Provide the (X, Y) coordinate of the cell's center where the given text is located.  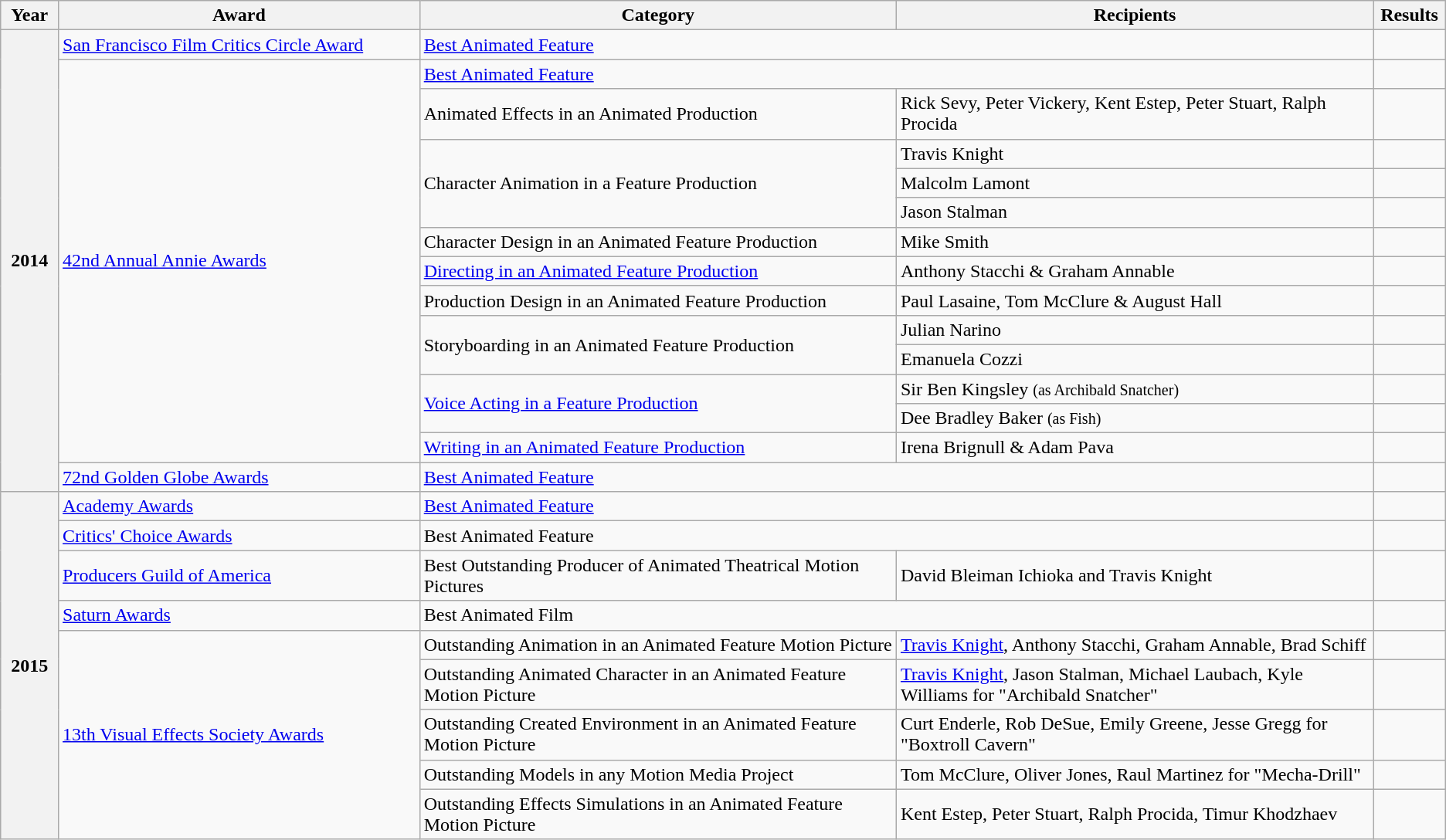
San Francisco Film Critics Circle Award (239, 45)
Anthony Stacchi & Graham Annable (1134, 271)
Results (1410, 15)
Character Animation in a Feature Production (658, 183)
Production Design in an Animated Feature Production (658, 300)
Tom McClure, Oliver Jones, Raul Martinez for "Mecha-Drill" (1134, 774)
Outstanding Effects Simulations in an Animated Feature Motion Picture (658, 814)
Critics' Choice Awards (239, 536)
2014 (29, 261)
Voice Acting in a Feature Production (658, 403)
Year (29, 15)
Rick Sevy, Peter Vickery, Kent Estep, Peter Stuart, Ralph Procida (1134, 114)
Paul Lasaine, Tom McClure & August Hall (1134, 300)
Travis Knight, Jason Stalman, Michael Laubach, Kyle Williams for "Archibald Snatcher" (1134, 684)
Producers Guild of America (239, 576)
David Bleiman Ichioka and Travis Knight (1134, 576)
Malcolm Lamont (1134, 183)
Kent Estep, Peter Stuart, Ralph Procida, Timur Khodzhaev (1134, 814)
Dee Bradley Baker (as Fish) (1134, 418)
Irena Brignull & Adam Pava (1134, 448)
Julian Narino (1134, 330)
Saturn Awards (239, 615)
Mike Smith (1134, 242)
42nd Annual Annie Awards (239, 261)
Writing in an Animated Feature Production (658, 448)
Best Animated Film (896, 615)
2015 (29, 666)
Directing in an Animated Feature Production (658, 271)
Recipients (1134, 15)
Outstanding Animated Character in an Animated Feature Motion Picture (658, 684)
Emanuela Cozzi (1134, 359)
Animated Effects in an Animated Production (658, 114)
Academy Awards (239, 506)
Outstanding Created Environment in an Animated Feature Motion Picture (658, 735)
Category (658, 15)
Storyboarding in an Animated Feature Production (658, 344)
Curt Enderle, Rob DeSue, Emily Greene, Jesse Gregg for "Boxtroll Cavern" (1134, 735)
Jason Stalman (1134, 212)
Best Outstanding Producer of Animated Theatrical Motion Pictures (658, 576)
Travis Knight (1134, 154)
Character Design in an Animated Feature Production (658, 242)
Outstanding Models in any Motion Media Project (658, 774)
Award (239, 15)
13th Visual Effects Society Awards (239, 735)
Travis Knight, Anthony Stacchi, Graham Annable, Brad Schiff (1134, 645)
72nd Golden Globe Awards (239, 477)
Outstanding Animation in an Animated Feature Motion Picture (658, 645)
Sir Ben Kingsley (as Archibald Snatcher) (1134, 388)
